Provide the (x, y) coordinate of the cell's center where the given text is located.  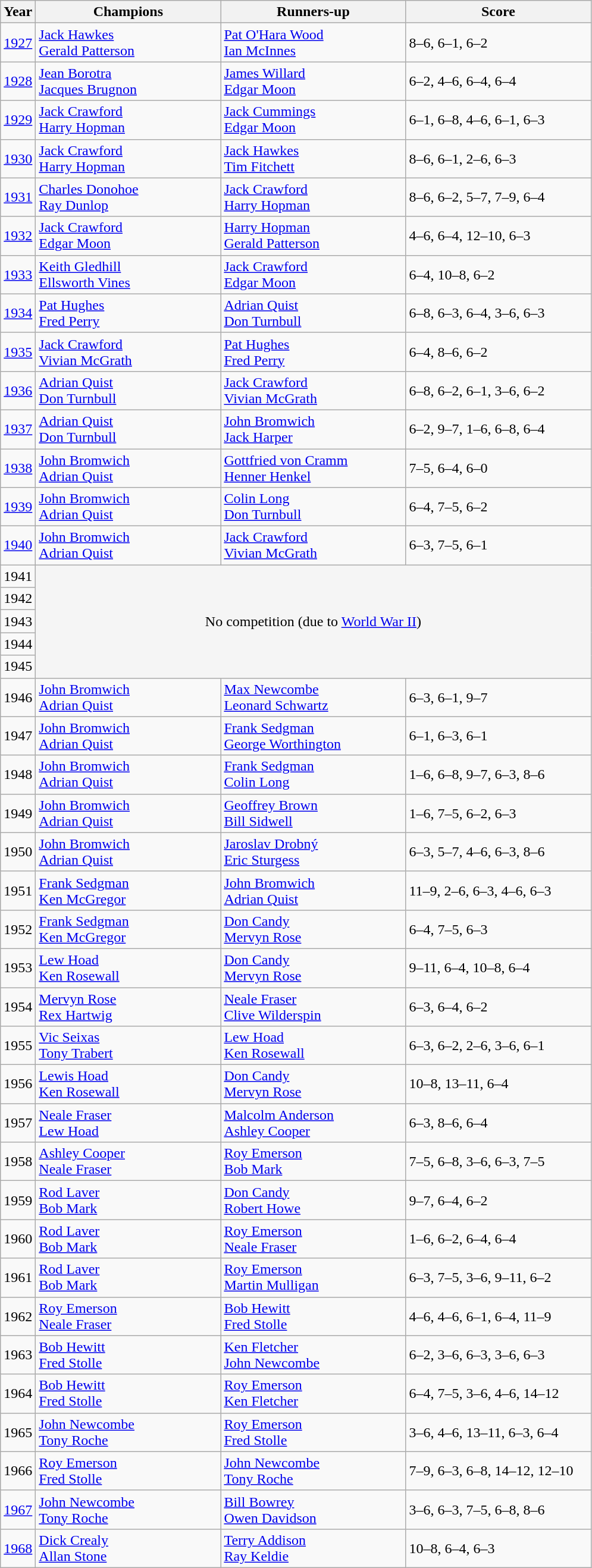
6–3, 6–1, 9–7 (499, 697)
1959 (18, 1200)
1937 (18, 429)
1964 (18, 1394)
6–3, 8–6, 6–4 (499, 1123)
6–2, 3–6, 6–3, 3–6, 6–3 (499, 1355)
Bill Bowrey Owen Davidson (313, 1509)
1963 (18, 1355)
James Willard Edgar Moon (313, 81)
1948 (18, 774)
1–6, 6–8, 9–7, 6–3, 8–6 (499, 774)
1946 (18, 697)
4–6, 6–4, 12–10, 6–3 (499, 235)
1951 (18, 891)
Champions (129, 12)
6–3, 6–2, 2–6, 3–6, 6–1 (499, 1045)
Ken Fletcher John Newcombe (313, 1355)
6–2, 4–6, 6–4, 6–4 (499, 81)
6–3, 7–5, 6–1 (499, 546)
1944 (18, 644)
Jaroslav Drobný Eric Sturgess (313, 851)
7–5, 6–8, 3–6, 6–3, 7–5 (499, 1162)
1960 (18, 1239)
Roy Emerson Martin Mulligan (313, 1277)
Ashley Cooper Neale Fraser (129, 1162)
6–3, 7–5, 3–6, 9–11, 6–2 (499, 1277)
6–4, 7–5, 6–2 (499, 507)
1952 (18, 929)
1956 (18, 1085)
6–8, 6–2, 6–1, 3–6, 6–2 (499, 390)
Gottfried von Cramm Henner Henkel (313, 467)
Colin Long Don Turnbull (313, 507)
6–8, 6–3, 6–4, 3–6, 6–3 (499, 313)
3–6, 6–3, 7–5, 6–8, 8–6 (499, 1509)
Roy Emerson Ken Fletcher (313, 1394)
8–6, 6–1, 2–6, 6–3 (499, 158)
1929 (18, 120)
1939 (18, 507)
6–3, 6–4, 6–2 (499, 1006)
1927 (18, 43)
6–4, 7–5, 3–6, 4–6, 14–12 (499, 1394)
1961 (18, 1277)
Dick Crealy Allan Stone (129, 1548)
Pat O'Hara Wood Ian McInnes (313, 43)
1930 (18, 158)
10–8, 13–11, 6–4 (499, 1085)
6–3, 5–7, 4–6, 6–3, 8–6 (499, 851)
Frank Sedgman George Worthington (313, 736)
1949 (18, 813)
8–6, 6–1, 6–2 (499, 43)
1968 (18, 1548)
1928 (18, 81)
1950 (18, 851)
1940 (18, 546)
10–8, 6–4, 6–3 (499, 1548)
Vic Seixas Tony Trabert (129, 1045)
Lewis Hoad Ken Rosewall (129, 1085)
Neale Fraser Lew Hoad (129, 1123)
Jack Cummings Edgar Moon (313, 120)
Terry Addison Ray Keldie (313, 1548)
3–6, 4–6, 13–11, 6–3, 6–4 (499, 1432)
Year (18, 12)
1958 (18, 1162)
1931 (18, 197)
No competition (due to World War II) (313, 621)
8–6, 6–2, 5–7, 7–9, 6–4 (499, 197)
1962 (18, 1316)
6–2, 9–7, 1–6, 6–8, 6–4 (499, 429)
1941 (18, 576)
Neale Fraser Clive Wilderspin (313, 1006)
1934 (18, 313)
Keith Gledhill Ellsworth Vines (129, 275)
1945 (18, 667)
6–1, 6–3, 6–1 (499, 736)
9–11, 6–4, 10–8, 6–4 (499, 968)
Runners-up (313, 12)
1947 (18, 736)
1955 (18, 1045)
Geoffrey Brown Bill Sidwell (313, 813)
1953 (18, 968)
Harry Hopman Gerald Patterson (313, 235)
Charles Donohoe Ray Dunlop (129, 197)
6–4, 8–6, 6–2 (499, 352)
Score (499, 12)
John Bromwich Jack Harper (313, 429)
1932 (18, 235)
7–9, 6–3, 6–8, 14–12, 12–10 (499, 1471)
1935 (18, 352)
4–6, 4–6, 6–1, 6–4, 11–9 (499, 1316)
Jack Hawkes Tim Fitchett (313, 158)
6–4, 10–8, 6–2 (499, 275)
1967 (18, 1509)
7–5, 6–4, 6–0 (499, 467)
1943 (18, 621)
1938 (18, 467)
Malcolm Anderson Ashley Cooper (313, 1123)
1933 (18, 275)
1936 (18, 390)
Roy Emerson Bob Mark (313, 1162)
9–7, 6–4, 6–2 (499, 1200)
1966 (18, 1471)
1–6, 6–2, 6–4, 6–4 (499, 1239)
11–9, 2–6, 6–3, 4–6, 6–3 (499, 891)
1957 (18, 1123)
1954 (18, 1006)
Frank Sedgman Colin Long (313, 774)
1–6, 7–5, 6–2, 6–3 (499, 813)
Don Candy Robert Howe (313, 1200)
Mervyn Rose Rex Hartwig (129, 1006)
1965 (18, 1432)
Jack Hawkes Gerald Patterson (129, 43)
1942 (18, 599)
6–1, 6–8, 4–6, 6–1, 6–3 (499, 120)
Jean Borotra Jacques Brugnon (129, 81)
Max Newcombe Leonard Schwartz (313, 697)
6–4, 7–5, 6–3 (499, 929)
